For the text-containing cell, return its midpoint in [x, y] coordinate format. 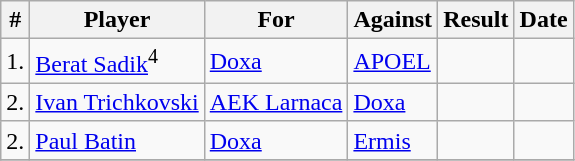
APOEL [393, 62]
Paul Batin [117, 140]
1. [16, 62]
Berat Sadik4 [117, 62]
Result [476, 20]
Date [544, 20]
Player [117, 20]
Ermis [393, 140]
# [16, 20]
For [276, 20]
Ivan Trichkovski [117, 102]
AEK Larnaca [276, 102]
Against [393, 20]
